Return the [x, y] coordinate for the center point of the cell that contains the specified text.  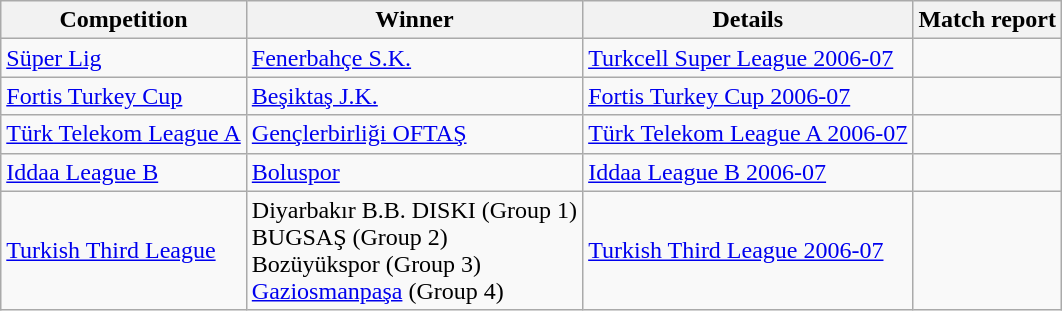
Fortis Turkey Cup 2006-07 [748, 96]
Fenerbahçe S.K. [414, 58]
Süper Lig [124, 58]
Iddaa League B [124, 172]
Gençlerbirliği OFTAŞ [414, 134]
Türk Telekom League A [124, 134]
Fortis Turkey Cup [124, 96]
Turkish Third League [124, 250]
Iddaa League B 2006-07 [748, 172]
Turkcell Super League 2006-07 [748, 58]
Competition [124, 20]
Details [748, 20]
Boluspor [414, 172]
Match report [988, 20]
Türk Telekom League A 2006-07 [748, 134]
Diyarbakır B.B. DISKI (Group 1)BUGSAŞ (Group 2)Bozüyükspor (Group 3)Gaziosmanpaşa (Group 4) [414, 250]
Turkish Third League 2006-07 [748, 250]
Beşiktaş J.K. [414, 96]
Winner [414, 20]
